Provide the [X, Y] coordinate of the cell's center where the given text is located.  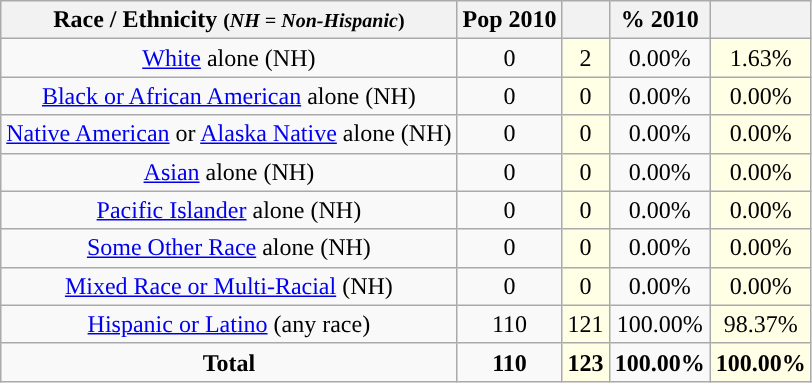
123 [586, 362]
Race / Ethnicity (NH = Non-Hispanic) [229, 20]
Total [229, 362]
121 [586, 324]
1.63% [760, 58]
Mixed Race or Multi-Racial (NH) [229, 286]
Hispanic or Latino (any race) [229, 324]
Black or African American alone (NH) [229, 96]
Pacific Islander alone (NH) [229, 210]
Pop 2010 [510, 20]
2 [586, 58]
Some Other Race alone (NH) [229, 248]
Asian alone (NH) [229, 172]
98.37% [760, 324]
White alone (NH) [229, 58]
Native American or Alaska Native alone (NH) [229, 134]
% 2010 [660, 20]
